Locate the cell with the specified text and output its (x, y) center coordinate. 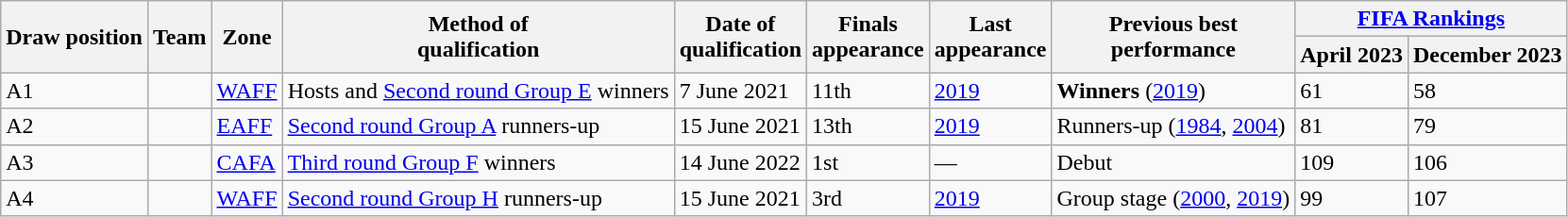
A4 (75, 198)
Winners (2019) (1173, 91)
Method ofqualification (478, 37)
58 (1488, 91)
109 (1352, 162)
Hosts and Second round Group E winners (478, 91)
107 (1488, 198)
Second round Group A runners-up (478, 126)
Team (179, 37)
Lastappearance (990, 37)
Group stage (2000, 2019) (1173, 198)
December 2023 (1488, 55)
A1 (75, 91)
106 (1488, 162)
EAFF (247, 126)
Zone (247, 37)
— (990, 162)
7 June 2021 (740, 91)
April 2023 (1352, 55)
11th (868, 91)
Third round Group F winners (478, 162)
Second round Group H runners-up (478, 198)
79 (1488, 126)
Previous bestperformance (1173, 37)
CAFA (247, 162)
Date ofqualification (740, 37)
99 (1352, 198)
Finalsappearance (868, 37)
61 (1352, 91)
3rd (868, 198)
81 (1352, 126)
A2 (75, 126)
Draw position (75, 37)
Runners-up (1984, 2004) (1173, 126)
A3 (75, 162)
FIFA Rankings (1431, 19)
13th (868, 126)
14 June 2022 (740, 162)
Debut (1173, 162)
1st (868, 162)
